For the text-containing cell, return its midpoint in [x, y] coordinate format. 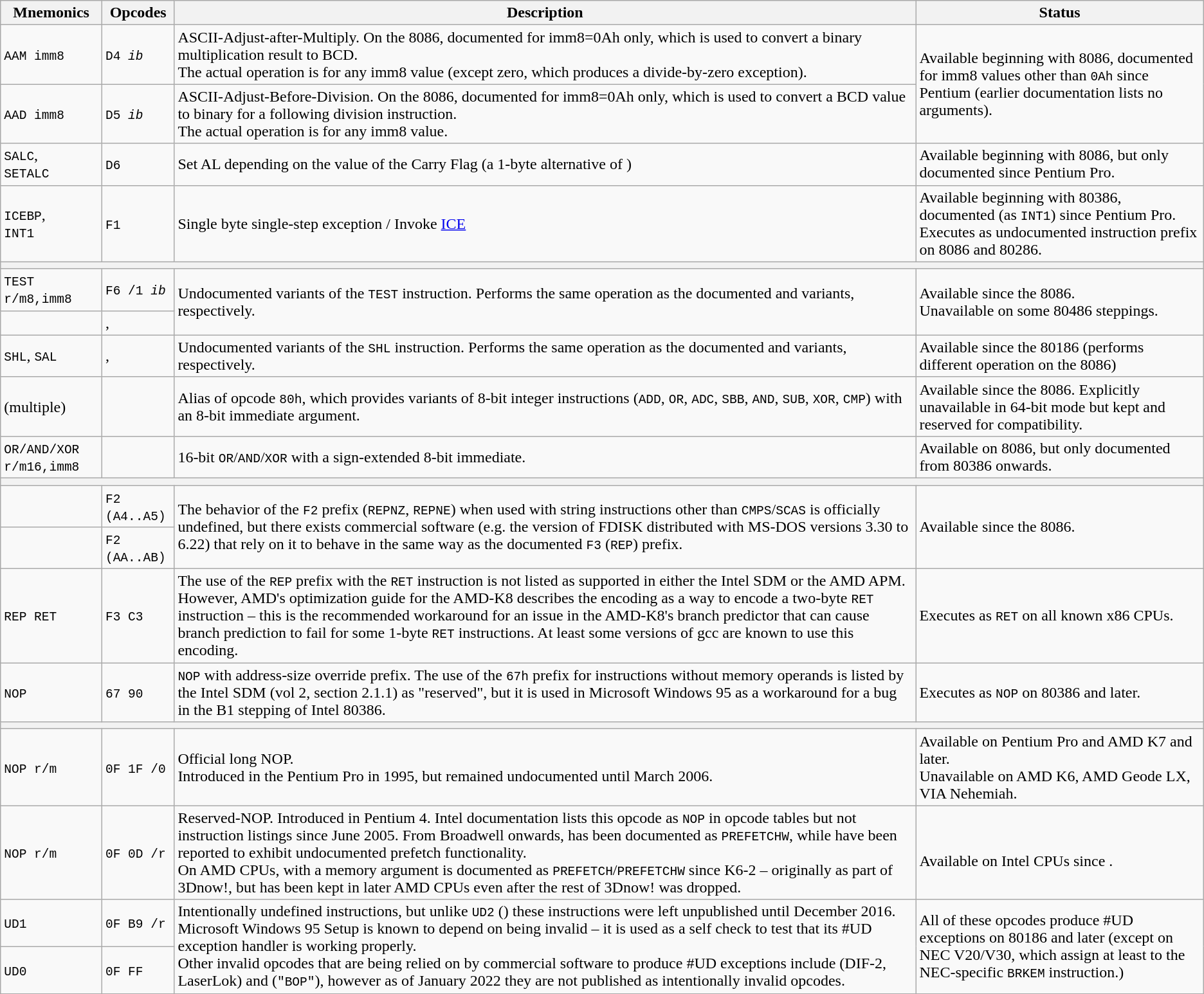
Available since the 80186 (performs different operation on the 8086) [1060, 356]
F6 /1 ib [138, 289]
Available on Intel CPUs since . [1060, 853]
Undocumented variants of the TEST instruction. Performs the same operation as the documented and variants, respectively. [545, 302]
0F B9 /r [138, 923]
ICEBP,INT1 [51, 224]
F2 (A4..A5) [138, 505]
Description [545, 13]
0F 0D /r [138, 853]
OR/AND/XOR r/m16,imm8 [51, 456]
Single byte single-step exception / Invoke ICE [545, 224]
F3 C3 [138, 616]
AAM imm8 [51, 55]
F1 [138, 224]
Opcodes [138, 13]
AAD imm8 [51, 114]
67 90 [138, 692]
Mnemonics [51, 13]
All of these opcodes produce #UD exceptions on 80186 and later (except on NEC V20/V30, which assign at least to the NEC-specific BRKEM instruction.) [1060, 946]
Available beginning with 8086, but only documented since Pentium Pro. [1060, 165]
Undocumented variants of the SHL instruction. Performs the same operation as the documented and variants, respectively. [545, 356]
UD0 [51, 970]
Status [1060, 13]
Available since the 8086. Explicitly unavailable in 64-bit mode but kept and reserved for compatibility. [1060, 406]
F2 (AA..AB) [138, 548]
SALC,SETALC [51, 165]
Official long NOP.Introduced in the Pentium Pro in 1995, but remained undocumented until March 2006. [545, 768]
Available on Pentium Pro and AMD K7 and later.Unavailable on AMD K6, AMD Geode LX, VIA Nehemiah. [1060, 768]
Set AL depending on the value of the Carry Flag (a 1-byte alternative of ) [545, 165]
0F 1F /0 [138, 768]
Available beginning with 8086, documented for imm8 values other than 0Ah since Pentium (earlier documentation lists no arguments). [1060, 84]
NOP [51, 692]
0F FF [138, 970]
Executes as RET on all known x86 CPUs. [1060, 616]
Available since the 8086. [1060, 527]
TEST r/m8,imm8 [51, 289]
D6 [138, 165]
D5 ib [138, 114]
Executes as NOP on 80386 and later. [1060, 692]
(multiple) [51, 406]
Available on 8086, but only documented from 80386 onwards. [1060, 456]
REP RET [51, 616]
UD1 [51, 923]
16-bit OR/AND/XOR with a sign-extended 8-bit immediate. [545, 456]
SHL, SAL [51, 356]
Available beginning with 80386, documented (as INT1) since Pentium Pro. Executes as undocumented instruction prefix on 8086 and 80286. [1060, 224]
D4 ib [138, 55]
Available since the 8086.Unavailable on some 80486 steppings. [1060, 302]
Alias of opcode 80h, which provides variants of 8-bit integer instructions (ADD, OR, ADC, SBB, AND, SUB, XOR, CMP) with an 8-bit immediate argument. [545, 406]
